Provide the [x, y] coordinate of the cell's center where the given text is located.  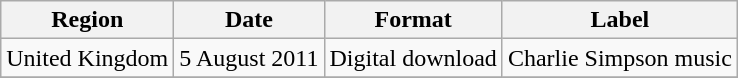
Region [88, 20]
5 August 2011 [249, 58]
Date [249, 20]
Format [413, 20]
Digital download [413, 58]
Charlie Simpson music [620, 58]
United Kingdom [88, 58]
Label [620, 20]
